Capture the cell that displays the provided text and extract its [x, y] central coordinate. 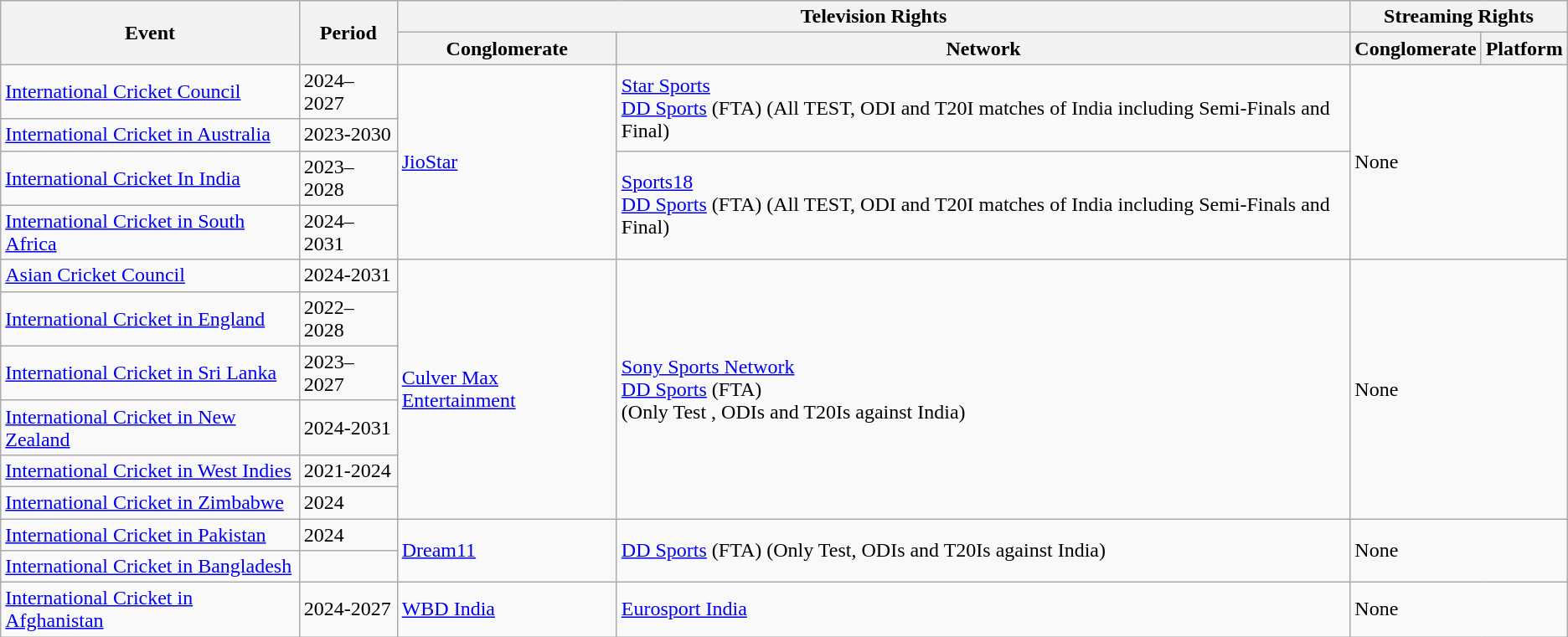
WBD India [507, 609]
Streaming Rights [1459, 17]
International Cricket in South Africa [151, 233]
International Cricket in Bangladesh [151, 567]
International Cricket in West Indies [151, 470]
2024–2027 [348, 92]
International Cricket in England [151, 318]
International Cricket in Pakistan [151, 535]
Asian Cricket Council [151, 275]
Platform [1524, 49]
Sports18DD Sports (FTA) (All TEST, ODI and T20I matches of India including Semi-Finals and Final) [983, 205]
2022–2028 [348, 318]
2023–2028 [348, 177]
Sony Sports NetworkDD Sports (FTA)(Only Test , ODIs and T20Is against India) [983, 388]
International Cricket in Australia [151, 135]
International Cricket In India [151, 177]
Television Rights [874, 17]
2024-2027 [348, 609]
2023-2030 [348, 135]
International Cricket in Afghanistan [151, 609]
Eurosport India [983, 609]
DD Sports (FTA) (Only Test, ODIs and T20Is against India) [983, 551]
2023–2027 [348, 373]
International Cricket in Zimbabwe [151, 502]
Period [348, 33]
Network [983, 49]
2024–2031 [348, 233]
Dream11 [507, 551]
JioStar [507, 162]
2021-2024 [348, 470]
Culver Max Entertainment [507, 388]
Event [151, 33]
International Cricket in Sri Lanka [151, 373]
Star SportsDD Sports (FTA) (All TEST, ODI and T20I matches of India including Semi-Finals and Final) [983, 107]
International Cricket Council [151, 92]
International Cricket in New Zealand [151, 427]
